Capture the cell that displays the provided text and extract its (x, y) central coordinate. 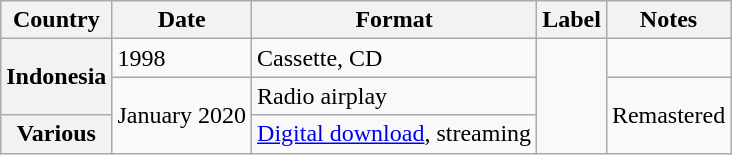
Remastered (668, 115)
Digital download, streaming (394, 134)
January 2020 (182, 115)
Indonesia (56, 77)
Various (56, 134)
Format (394, 20)
Date (182, 20)
1998 (182, 58)
Notes (668, 20)
Radio airplay (394, 96)
Cassette, CD (394, 58)
Country (56, 20)
Label (572, 20)
